For the text-containing cell, return its midpoint in [x, y] coordinate format. 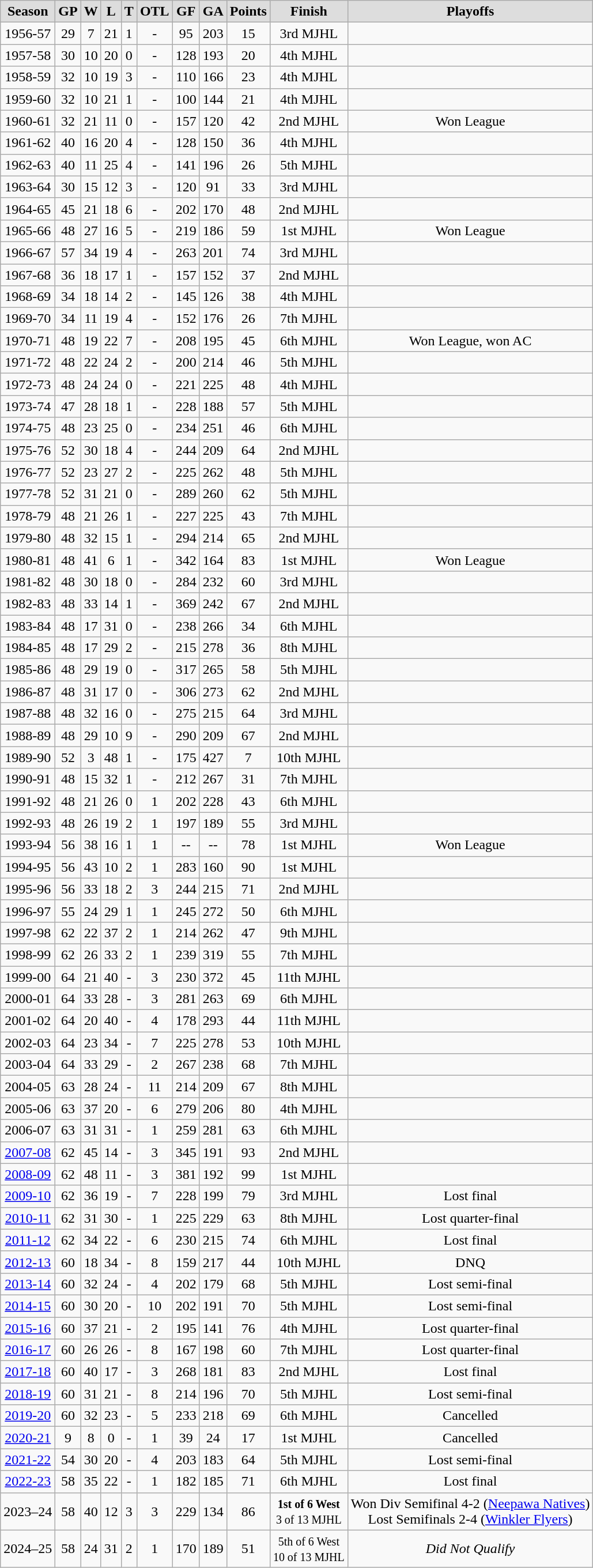
1985-86 [28, 670]
242 [213, 604]
1977-78 [28, 494]
53 [248, 1043]
200 [186, 363]
9th MJHL [309, 933]
100 [186, 99]
283 [186, 867]
2008-09 [28, 1174]
1957-58 [28, 55]
2009-10 [28, 1196]
2019-20 [28, 1416]
208 [186, 341]
59 [248, 231]
232 [213, 582]
245 [186, 911]
1961-62 [28, 143]
51 [248, 1548]
L [111, 12]
1981-82 [28, 582]
197 [186, 823]
145 [186, 297]
1966-67 [28, 252]
1992-93 [28, 823]
182 [186, 1482]
1960-61 [28, 121]
Season [28, 12]
OTL [154, 12]
2006-07 [28, 1130]
1973-74 [28, 406]
GF [186, 12]
W [91, 12]
175 [186, 757]
1975-76 [28, 450]
290 [186, 736]
1971-72 [28, 363]
266 [213, 625]
90 [248, 867]
1968-69 [28, 297]
2018-19 [28, 1394]
1987-88 [28, 714]
199 [213, 1196]
42 [248, 121]
2000-01 [28, 999]
144 [213, 99]
78 [248, 845]
198 [213, 1350]
181 [213, 1372]
2012-13 [28, 1262]
234 [186, 428]
279 [186, 1109]
Did Not Qualify [470, 1548]
1998-99 [28, 955]
1969-70 [28, 319]
233 [186, 1416]
1962-63 [28, 165]
294 [186, 538]
79 [248, 1196]
293 [213, 1021]
1978-79 [28, 516]
160 [213, 867]
2022-23 [28, 1482]
272 [213, 911]
93 [248, 1152]
1967-68 [28, 275]
1979-80 [28, 538]
1956-57 [28, 33]
306 [186, 692]
T [129, 12]
2020-21 [28, 1438]
2011-12 [28, 1240]
Finish [309, 12]
219 [186, 231]
80 [248, 1109]
221 [186, 385]
183 [213, 1460]
251 [213, 428]
186 [213, 231]
50 [248, 911]
166 [213, 77]
1995-96 [28, 889]
1989-90 [28, 757]
1991-92 [28, 801]
2013-14 [28, 1284]
159 [186, 1262]
1972-73 [28, 385]
201 [213, 252]
1974-75 [28, 428]
164 [213, 560]
1964-65 [28, 209]
126 [213, 297]
2016-17 [28, 1350]
1958-59 [28, 77]
284 [186, 582]
76 [248, 1328]
86 [248, 1512]
Points [248, 12]
1993-94 [28, 845]
1982-83 [28, 604]
275 [186, 714]
2002-03 [28, 1043]
35 [91, 1482]
65 [248, 538]
54 [68, 1460]
5th of 6 West10 of 13 MJHL [309, 1548]
369 [186, 604]
1996-97 [28, 911]
289 [186, 494]
2015-16 [28, 1328]
1976-77 [28, 472]
Playoffs [470, 12]
GA [213, 12]
1990-91 [28, 779]
Won Div Semifinal 4-2 (Neepawa Natives)Lost Semifinals 2-4 (Winkler Flyers) [470, 1512]
206 [213, 1109]
2024–25 [28, 1548]
39 [186, 1438]
218 [213, 1416]
GP [68, 12]
1997-98 [28, 933]
188 [213, 406]
427 [213, 757]
227 [186, 516]
1963-64 [28, 187]
345 [186, 1152]
1983-84 [28, 625]
167 [186, 1350]
217 [213, 1262]
259 [186, 1130]
317 [186, 670]
268 [186, 1372]
2017-18 [28, 1372]
239 [186, 955]
265 [213, 670]
176 [213, 319]
192 [213, 1174]
2001-02 [28, 1021]
2007-08 [28, 1152]
1959-60 [28, 99]
DNQ [470, 1262]
319 [213, 955]
1980-81 [28, 560]
110 [186, 77]
2010-11 [28, 1218]
1986-87 [28, 692]
1984-85 [28, 648]
342 [186, 560]
95 [186, 33]
Won League, won AC [470, 341]
193 [213, 55]
99 [248, 1174]
1965-66 [28, 231]
134 [213, 1512]
150 [213, 143]
2003-04 [28, 1065]
185 [213, 1482]
1988-89 [28, 736]
2005-06 [28, 1109]
2023–24 [28, 1512]
212 [186, 779]
179 [213, 1284]
273 [213, 692]
2014-15 [28, 1306]
2021-22 [28, 1460]
1994-95 [28, 867]
381 [186, 1174]
91 [213, 187]
2004-05 [28, 1087]
1st of 6 West3 of 13 MJHL [309, 1512]
372 [213, 977]
1999-00 [28, 977]
260 [213, 494]
1970-71 [28, 341]
178 [186, 1021]
41 [91, 560]
